Detect which cell encompasses the target text, then output its (X, Y) center coordinate. 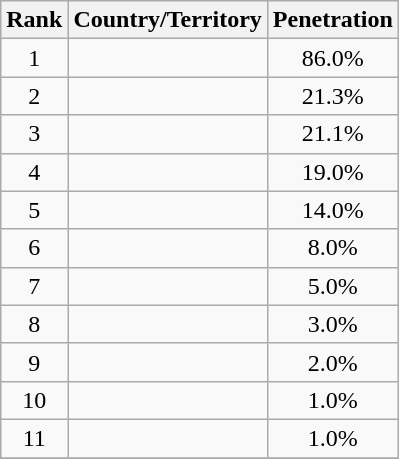
10 (34, 400)
11 (34, 438)
5 (34, 210)
Country/Territory (168, 20)
19.0% (332, 172)
3 (34, 134)
1 (34, 58)
Rank (34, 20)
21.3% (332, 96)
6 (34, 248)
86.0% (332, 58)
8.0% (332, 248)
2.0% (332, 362)
8 (34, 324)
14.0% (332, 210)
3.0% (332, 324)
Penetration (332, 20)
2 (34, 96)
21.1% (332, 134)
5.0% (332, 286)
9 (34, 362)
7 (34, 286)
4 (34, 172)
